Determine the [x, y] coordinate at the center of the cell enclosing the given text.  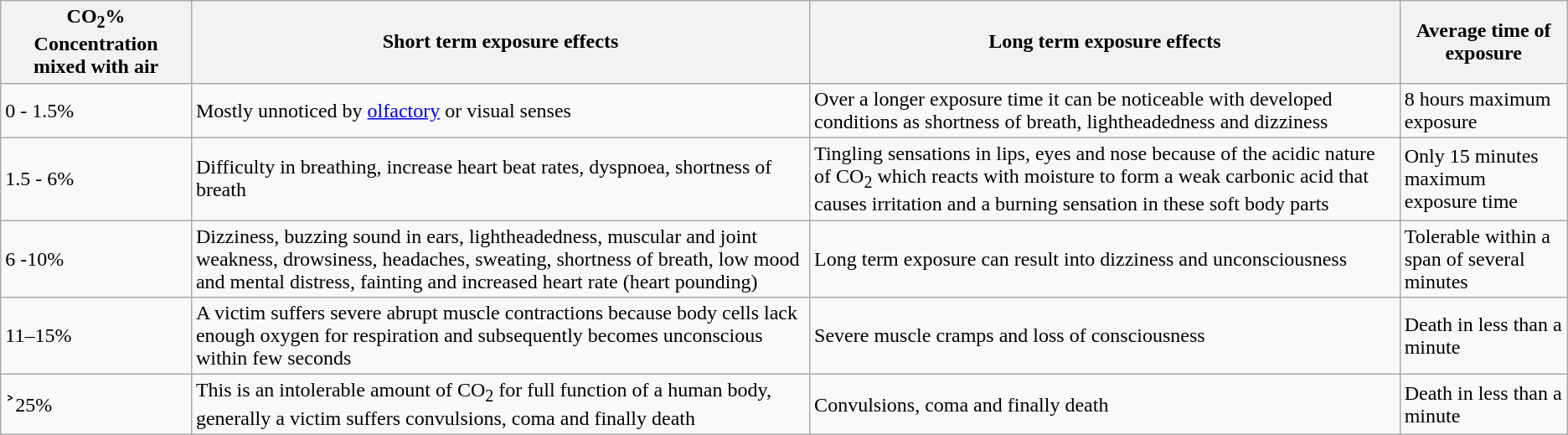
Only 15 minutes maximum exposure time [1483, 179]
Over a longer exposure time it can be noticeable with developed conditions as shortness of breath, lightheadedness and dizziness [1106, 111]
Mostly unnoticed by olfactory or visual senses [500, 111]
Average time of exposure [1483, 42]
0 - 1.5% [96, 111]
6 -10% [96, 258]
8 hours maximum exposure [1483, 111]
CO2% Concentration mixed with air [96, 42]
Long term exposure effects [1106, 42]
Convulsions, coma and finally death [1106, 404]
11–15% [96, 336]
This is an intolerable amount of CO2 for full function of a human body, generally a victim suffers convulsions, coma and finally death [500, 404]
Difficulty in breathing, increase heart beat rates, dyspnoea, shortness of breath [500, 179]
Long term exposure can result into dizziness and unconsciousness [1106, 258]
1.5 - 6% [96, 179]
Tolerable within a span of several minutes [1483, 258]
Short term exposure effects [500, 42]
˃25% [96, 404]
Severe muscle cramps and loss of consciousness [1106, 336]
